Return (X, Y) of the center of cell containing provided text 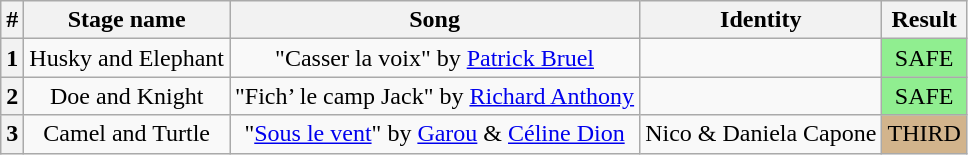
"Casser la voix" by Patrick Bruel (435, 58)
"Fich’ le camp Jack" by Richard Anthony (435, 96)
Doe and Knight (127, 96)
THIRD (924, 134)
Nico & Daniela Capone (761, 134)
Result (924, 20)
3 (12, 134)
1 (12, 58)
Stage name (127, 20)
"Sous le vent" by Garou & Céline Dion (435, 134)
Camel and Turtle (127, 134)
Husky and Elephant (127, 58)
2 (12, 96)
Identity (761, 20)
Song (435, 20)
# (12, 20)
